Pinpoint the cell where the given text exists, returning its (x, y) midpoint coordinate. 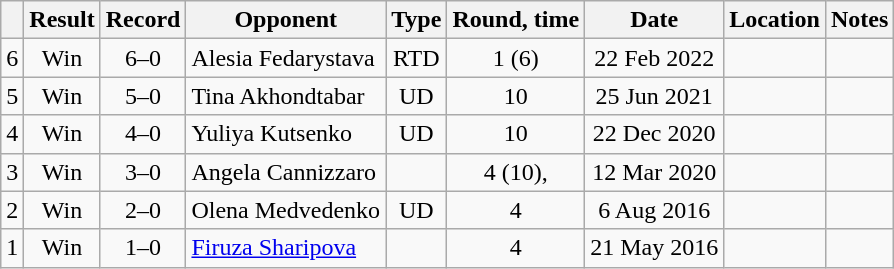
12 Mar 2020 (654, 172)
3–0 (143, 172)
1–0 (143, 248)
Notes (859, 20)
1 (6) (516, 58)
5–0 (143, 96)
5 (12, 96)
4 (10), (516, 172)
Angela Cannizzaro (286, 172)
Result (62, 20)
22 Dec 2020 (654, 134)
2 (12, 210)
Alesia Fedarystava (286, 58)
RTD (416, 58)
1 (12, 248)
Type (416, 20)
6 (12, 58)
4–0 (143, 134)
21 May 2016 (654, 248)
2–0 (143, 210)
25 Jun 2021 (654, 96)
Tina Akhondtabar (286, 96)
6 Aug 2016 (654, 210)
Olena Medvedenko (286, 210)
Opponent (286, 20)
6–0 (143, 58)
Yuliya Kutsenko (286, 134)
Date (654, 20)
22 Feb 2022 (654, 58)
3 (12, 172)
Record (143, 20)
Location (775, 20)
Round, time (516, 20)
Firuza Sharipova (286, 248)
